Output the [x, y] coordinate of the center of the cell containing the given text.  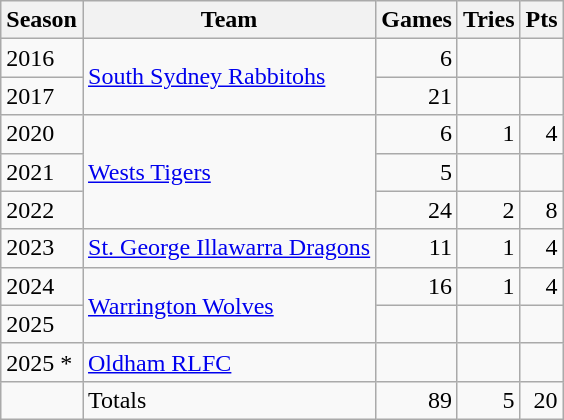
2024 [42, 286]
2025 * [42, 362]
Season [42, 20]
21 [417, 96]
St. George Illawarra Dragons [228, 248]
24 [417, 210]
Tries [488, 20]
Team [228, 20]
Games [417, 20]
8 [542, 210]
Totals [228, 400]
Wests Tigers [228, 172]
20 [542, 400]
11 [417, 248]
89 [417, 400]
2021 [42, 172]
2025 [42, 324]
Warrington Wolves [228, 305]
2 [488, 210]
Oldham RLFC [228, 362]
2022 [42, 210]
2017 [42, 96]
16 [417, 286]
Pts [542, 20]
2023 [42, 248]
South Sydney Rabbitohs [228, 77]
2020 [42, 134]
2016 [42, 58]
